Search for the cell housing the specified text and yield its [x, y] center coordinate. 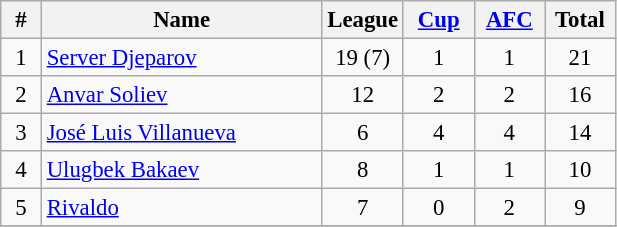
League [362, 20]
5 [22, 208]
0 [438, 208]
19 (7) [362, 58]
12 [362, 95]
# [22, 20]
21 [580, 58]
Server Djeparov [182, 58]
6 [362, 133]
8 [362, 170]
Anvar Soliev [182, 95]
9 [580, 208]
Name [182, 20]
Total [580, 20]
3 [22, 133]
16 [580, 95]
José Luis Villanueva [182, 133]
Cup [438, 20]
14 [580, 133]
Rivaldo [182, 208]
Ulugbek Bakaev [182, 170]
AFC [510, 20]
10 [580, 170]
7 [362, 208]
